Determine the [X, Y] coordinate at the center of the cell enclosing the given text.  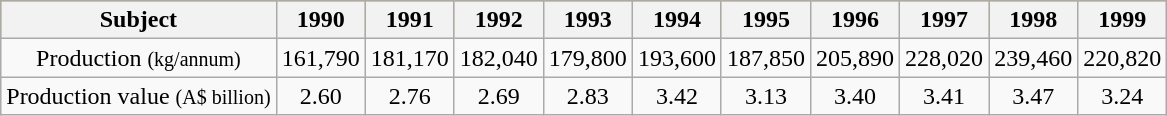
3.41 [944, 96]
239,460 [1034, 58]
1990 [320, 20]
228,020 [944, 58]
1992 [498, 20]
1994 [676, 20]
161,790 [320, 58]
3.13 [766, 96]
182,040 [498, 58]
1999 [1122, 20]
2.69 [498, 96]
Production value (A$ billion) [138, 96]
3.47 [1034, 96]
1991 [410, 20]
Production (kg/annum) [138, 58]
179,800 [588, 58]
2.76 [410, 96]
3.24 [1122, 96]
1998 [1034, 20]
187,850 [766, 58]
2.60 [320, 96]
1995 [766, 20]
220,820 [1122, 58]
205,890 [854, 58]
3.40 [854, 96]
Subject [138, 20]
1993 [588, 20]
193,600 [676, 58]
181,170 [410, 58]
2.83 [588, 96]
1996 [854, 20]
1997 [944, 20]
3.42 [676, 96]
